Search for the cell housing the specified text and yield its [x, y] center coordinate. 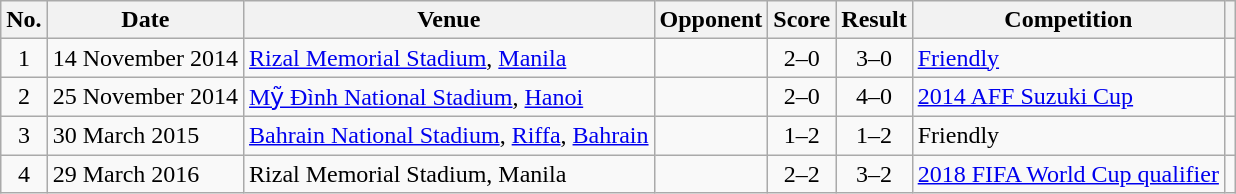
4–0 [874, 97]
1 [24, 58]
25 November 2014 [145, 97]
3 [24, 135]
2018 FIFA World Cup qualifier [1068, 173]
4 [24, 173]
Result [874, 20]
Opponent [711, 20]
2–2 [802, 173]
Competition [1068, 20]
3–0 [874, 58]
29 March 2016 [145, 173]
3–2 [874, 173]
Date [145, 20]
No. [24, 20]
30 March 2015 [145, 135]
2014 AFF Suzuki Cup [1068, 97]
Bahrain National Stadium, Riffa, Bahrain [450, 135]
2 [24, 97]
Score [802, 20]
14 November 2014 [145, 58]
Mỹ Đình National Stadium, Hanoi [450, 97]
Venue [450, 20]
